For the text-containing cell, return its midpoint in [X, Y] coordinate format. 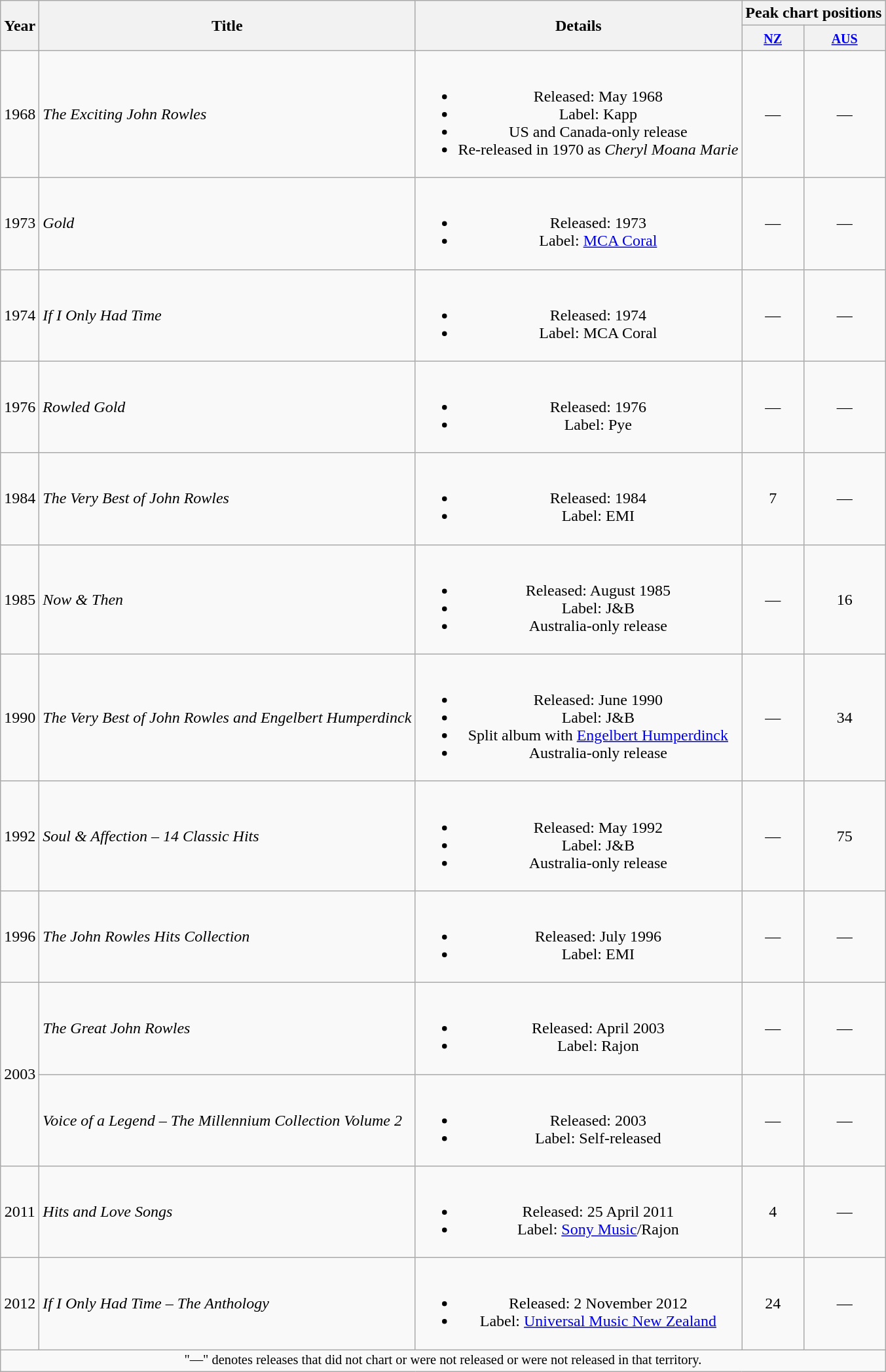
1974 [20, 315]
1996 [20, 936]
"—" denotes releases that did not chart or were not released or were not released in that territory. [443, 1361]
Released: 2003Label: Self-released [579, 1120]
4 [773, 1212]
Released: July 1996Label: EMI [579, 936]
Released: June 1990Label: J&BSplit album with Engelbert HumperdinckAustralia-only release [579, 717]
1990 [20, 717]
Released: 1974Label: MCA Coral [579, 315]
Title [227, 26]
NZ [773, 38]
Rowled Gold [227, 407]
Released: 1976Label: Pye [579, 407]
Released: May 1992Label: J&BAustralia-only release [579, 836]
Released: 1973Label: MCA Coral [579, 223]
1992 [20, 836]
The Very Best of John Rowles [227, 499]
Soul & Affection – 14 Classic Hits [227, 836]
If I Only Had Time – The Anthology [227, 1304]
Year [20, 26]
Released: 2 November 2012Label: Universal Music New Zealand [579, 1304]
Released: April 2003Label: Rajon [579, 1028]
1976 [20, 407]
Voice of a Legend – The Millennium Collection Volume 2 [227, 1120]
The Very Best of John Rowles and Engelbert Humperdinck [227, 717]
Released: 1984Label: EMI [579, 499]
Details [579, 26]
Hits and Love Songs [227, 1212]
2003 [20, 1074]
34 [844, 717]
Released: 25 April 2011Label: Sony Music/Rajon [579, 1212]
The Exciting John Rowles [227, 114]
1984 [20, 499]
75 [844, 836]
Now & Then [227, 599]
16 [844, 599]
Released: August 1985Label: J&BAustralia-only release [579, 599]
7 [773, 499]
2012 [20, 1304]
AUS [844, 38]
Released: May 1968Label: KappUS and Canada-only releaseRe-released in 1970 as Cheryl Moana Marie [579, 114]
1985 [20, 599]
1973 [20, 223]
2011 [20, 1212]
Gold [227, 223]
24 [773, 1304]
1968 [20, 114]
The John Rowles Hits Collection [227, 936]
Peak chart positions [813, 13]
The Great John Rowles [227, 1028]
If I Only Had Time [227, 315]
